From the cell containing the given text, extract its center point as [X, Y] coordinate. 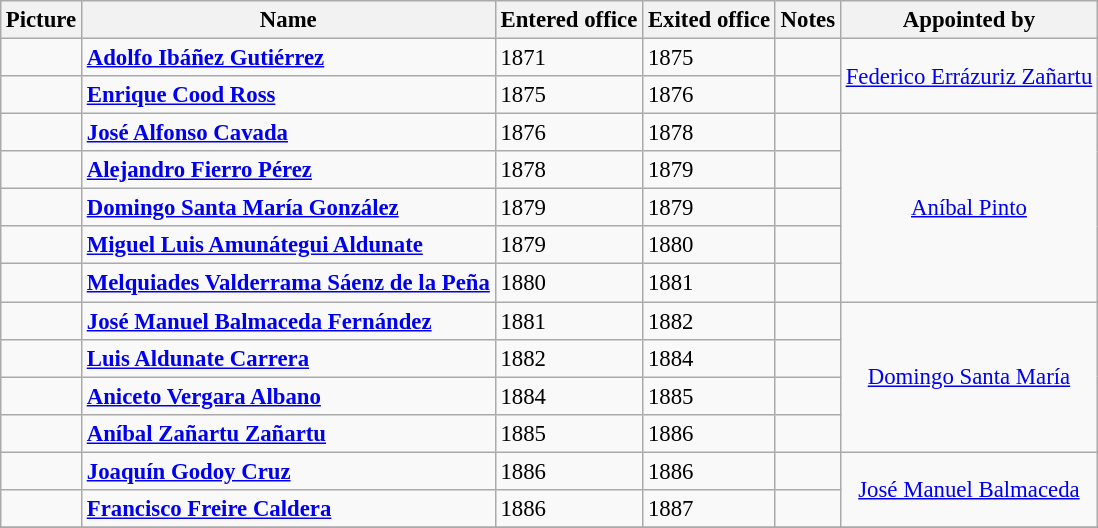
Joaquín Godoy Cruz [288, 471]
Aníbal Pinto [968, 208]
1871 [568, 58]
José Alfonso Cavada [288, 133]
Miguel Luis Amunátegui Aldunate [288, 245]
Federico Errázuriz Zañartu [968, 76]
José Manuel Balmaceda [968, 490]
Luis Aldunate Carrera [288, 358]
Appointed by [968, 20]
Domingo Santa María González [288, 208]
Exited office [710, 20]
José Manuel Balmaceda Fernández [288, 321]
Enrique Cood Ross [288, 95]
Picture [40, 20]
1887 [710, 509]
Alejandro Fierro Pérez [288, 170]
Francisco Freire Caldera [288, 509]
Entered office [568, 20]
Notes [808, 20]
Domingo Santa María [968, 377]
Aníbal Zañartu Zañartu [288, 433]
Name [288, 20]
Adolfo Ibáñez Gutiérrez [288, 58]
Melquiades Valderrama Sáenz de la Peña [288, 283]
Aniceto Vergara Albano [288, 396]
